Search for the cell housing the specified text and yield its (X, Y) center coordinate. 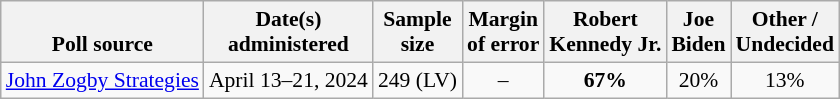
JoeBiden (698, 32)
Samplesize (418, 32)
20% (698, 80)
Marginof error (503, 32)
Other /Undecided (784, 32)
13% (784, 80)
249 (LV) (418, 80)
Date(s)administered (288, 32)
John Zogby Strategies (102, 80)
– (503, 80)
RobertKennedy Jr. (605, 32)
April 13–21, 2024 (288, 80)
Poll source (102, 32)
67% (605, 80)
